Capture the cell that displays the provided text and extract its [x, y] central coordinate. 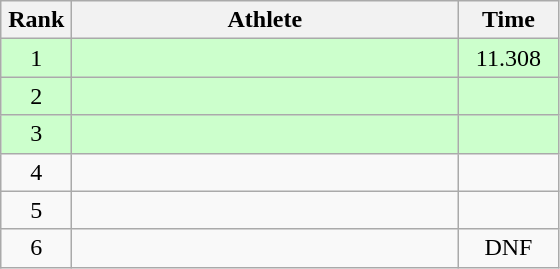
11.308 [508, 58]
6 [36, 248]
1 [36, 58]
3 [36, 134]
5 [36, 210]
4 [36, 172]
DNF [508, 248]
Time [508, 20]
Athlete [265, 20]
2 [36, 96]
Rank [36, 20]
